Search for the cell housing the specified text and yield its (x, y) center coordinate. 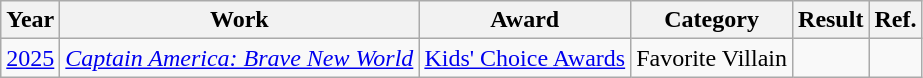
2025 (30, 58)
Kids' Choice Awards (525, 58)
Award (525, 20)
Category (712, 20)
Result (831, 20)
Captain America: Brave New World (240, 58)
Year (30, 20)
Favorite Villain (712, 58)
Ref. (896, 20)
Work (240, 20)
